Find where the given text appears and provide that cell's center as (x, y) coordinate. 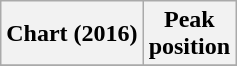
Peakposition (189, 34)
Chart (2016) (72, 34)
